Find where the given text appears and provide that cell's center as [x, y] coordinate. 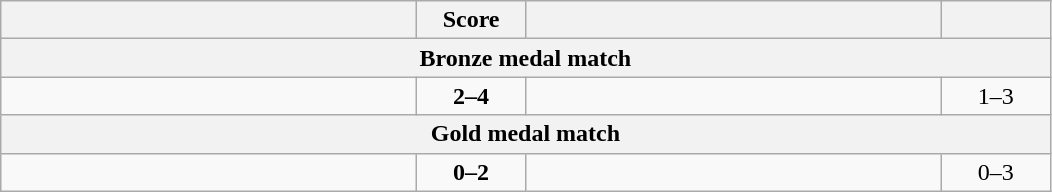
Bronze medal match [526, 58]
0–3 [996, 172]
1–3 [996, 96]
0–2 [472, 172]
Score [472, 20]
2–4 [472, 96]
Gold medal match [526, 134]
